Determine the (x, y) coordinate at the center of the cell enclosing the given text.  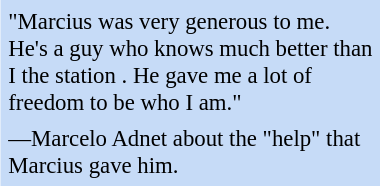
"Marcius was very generous to me. He's a guy who knows much better than I the station . He gave me a lot of freedom to be who I am." (190, 62)
—Marcelo Adnet about the "help" that Marcius gave him. (190, 152)
